Pinpoint the cell where the given text exists, returning its (X, Y) midpoint coordinate. 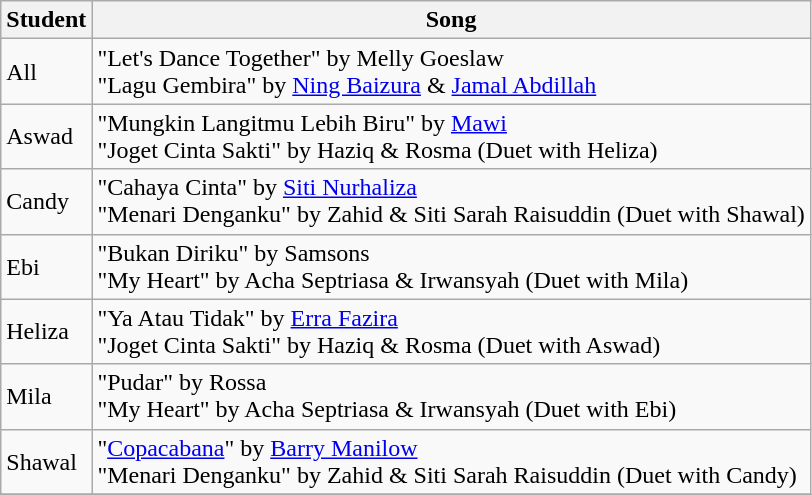
"Cahaya Cinta" by Siti Nurhaliza "Menari Denganku" by Zahid & Siti Sarah Raisuddin (Duet with Shawal) (452, 202)
"Mungkin Langitmu Lebih Biru" by Mawi "Joget Cinta Sakti" by Haziq & Rosma (Duet with Heliza) (452, 136)
"Bukan Diriku" by Samsons "My Heart" by Acha Septriasa & Irwansyah (Duet with Mila) (452, 266)
"Let's Dance Together" by Melly Goeslaw "Lagu Gembira" by Ning Baizura & Jamal Abdillah (452, 72)
Mila (46, 396)
Song (452, 20)
All (46, 72)
Candy (46, 202)
Aswad (46, 136)
Student (46, 20)
Shawal (46, 462)
Heliza (46, 332)
"Pudar" by Rossa "My Heart" by Acha Septriasa & Irwansyah (Duet with Ebi) (452, 396)
Ebi (46, 266)
"Copacabana" by Barry Manilow "Menari Denganku" by Zahid & Siti Sarah Raisuddin (Duet with Candy) (452, 462)
"Ya Atau Tidak" by Erra Fazira "Joget Cinta Sakti" by Haziq & Rosma (Duet with Aswad) (452, 332)
